Extract the [X, Y] coordinate from the center of the cell holding the provided text.  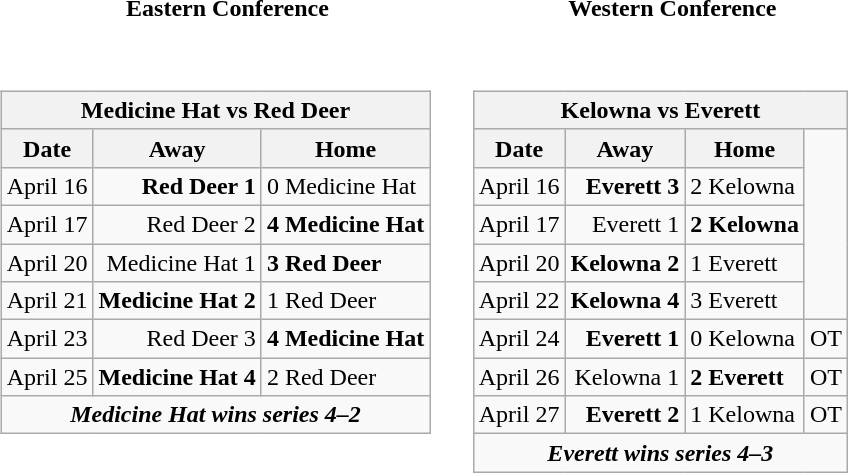
Medicine Hat 1 [177, 263]
Kelowna 2 [625, 263]
Red Deer 3 [177, 339]
Kelowna 4 [625, 301]
1 Red Deer [345, 301]
Everett wins series 4–3 [660, 453]
0 Medicine Hat [345, 186]
Medicine Hat vs Red Deer [215, 110]
April 22 [519, 301]
April 21 [47, 301]
April 24 [519, 339]
Red Deer 1 [177, 186]
April 23 [47, 339]
Everett 3 [625, 186]
Kelowna vs Everett [660, 110]
2 Red Deer [345, 377]
April 25 [47, 377]
1 Everett [745, 263]
3 Everett [745, 301]
3 Red Deer [345, 263]
Red Deer 2 [177, 224]
April 27 [519, 415]
Medicine Hat 2 [177, 301]
0 Kelowna [745, 339]
2 Everett [745, 377]
April 26 [519, 377]
Kelowna 1 [625, 377]
Medicine Hat 4 [177, 377]
Everett 2 [625, 415]
1 Kelowna [745, 415]
Medicine Hat wins series 4–2 [215, 415]
